Extract the (X, Y) coordinate from the center of the cell holding the provided text.  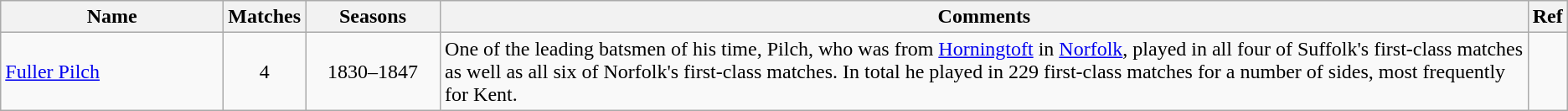
4 (265, 71)
Fuller Pilch (112, 71)
Comments (985, 17)
Name (112, 17)
Ref (1548, 17)
1830–1847 (374, 71)
Seasons (374, 17)
Matches (265, 17)
